Return the [x, y] coordinate for the center point of the cell that contains the specified text.  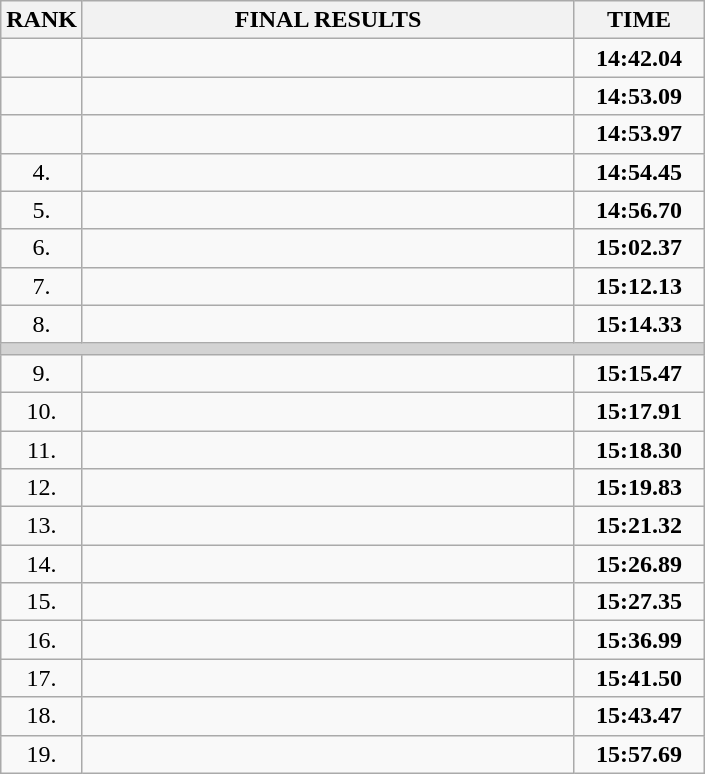
RANK [42, 20]
15:26.89 [640, 564]
15:21.32 [640, 526]
15:12.13 [640, 286]
14:42.04 [640, 58]
15. [42, 602]
15:57.69 [640, 754]
6. [42, 248]
TIME [640, 20]
14. [42, 564]
15:15.47 [640, 373]
12. [42, 488]
19. [42, 754]
10. [42, 411]
14:56.70 [640, 210]
14:53.97 [640, 134]
15:36.99 [640, 640]
15:41.50 [640, 678]
15:18.30 [640, 449]
16. [42, 640]
8. [42, 324]
4. [42, 172]
14:53.09 [640, 96]
15:17.91 [640, 411]
9. [42, 373]
18. [42, 716]
11. [42, 449]
13. [42, 526]
17. [42, 678]
FINAL RESULTS [328, 20]
15:19.83 [640, 488]
15:27.35 [640, 602]
7. [42, 286]
5. [42, 210]
15:14.33 [640, 324]
15:43.47 [640, 716]
14:54.45 [640, 172]
15:02.37 [640, 248]
